Return the (x, y) coordinate for the center point of the cell that contains the specified text.  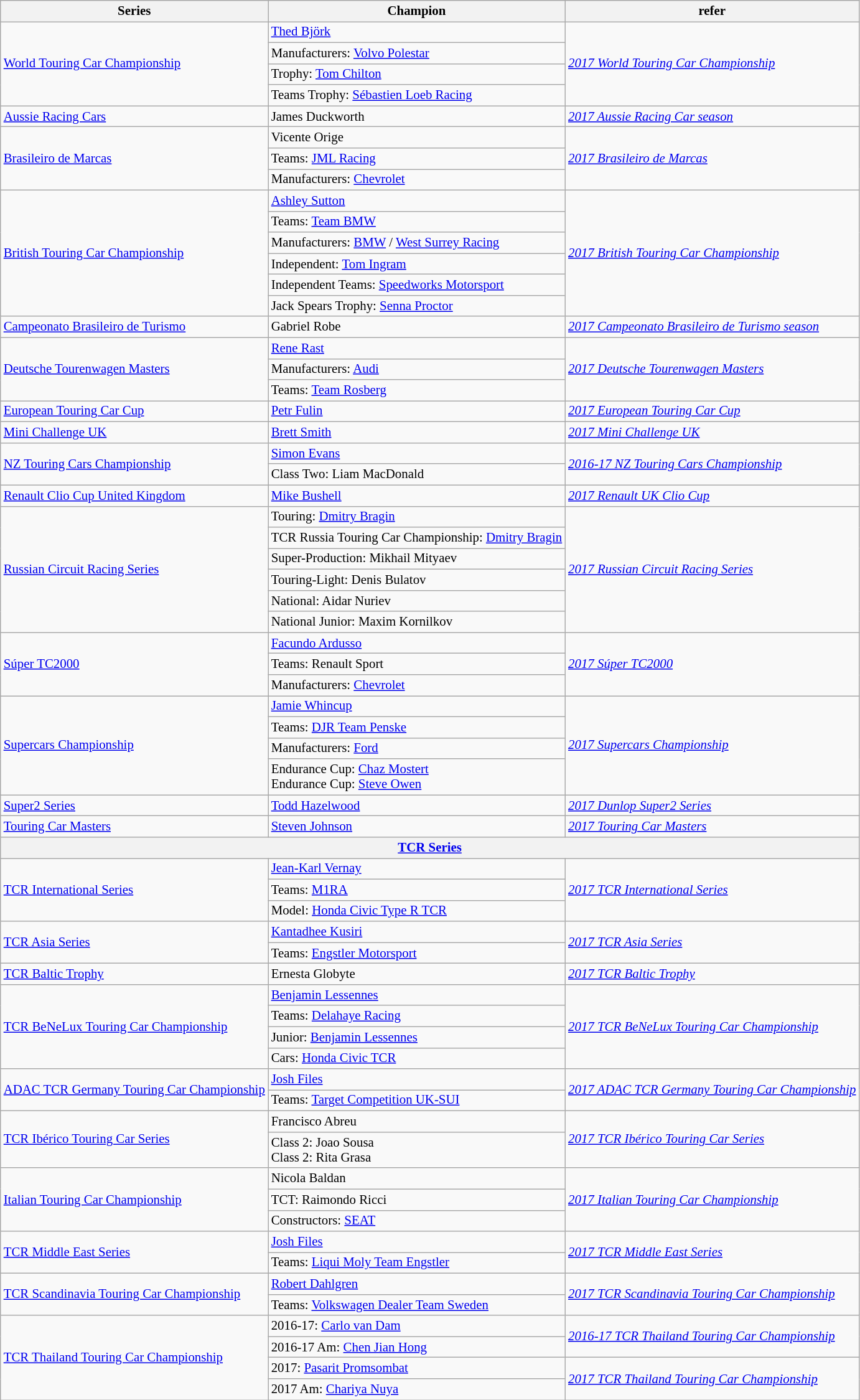
2017 Mini Challenge UK (712, 433)
Robert Dahlgren (417, 1284)
Francisco Abreu (417, 1122)
Model: Honda Civic Type R TCR (417, 911)
Mini Challenge UK (134, 433)
Jean-Karl Vernay (417, 868)
Manufacturers: Audi (417, 369)
2017 Italian Touring Car Championship (712, 1200)
TCR Series (430, 848)
Steven Johnson (417, 827)
2017 European Touring Car Cup (712, 411)
TCR Asia Series (134, 942)
2017 TCR Middle East Series (712, 1252)
2016-17 NZ Touring Cars Championship (712, 464)
2017 TCR Asia Series (712, 942)
Rene Rast (417, 348)
British Touring Car Championship (134, 253)
2017: Pasarit Promsombat (417, 1368)
Facundo Ardusso (417, 643)
Independent Teams: Speedworks Motorsport (417, 285)
Aussie Racing Cars (134, 116)
Súper TC2000 (134, 664)
Endurance Cup: Chaz MostertEndurance Cup: Steve Owen (417, 777)
Deutsche Tourenwagen Masters (134, 369)
TCR Russia Touring Car Championship: Dmitry Bragin (417, 538)
2017 Aussie Racing Car season (712, 116)
Manufacturers: Ford (417, 748)
Teams: Target Competition UK-SUI (417, 1101)
2017 TCR International Series (712, 890)
2017 Supercars Championship (712, 746)
2017 Brasileiro de Marcas (712, 159)
Champion (417, 11)
Teams Trophy: Sébastien Loeb Racing (417, 95)
Todd Hazelwood (417, 806)
TCR Middle East Series (134, 1252)
National Junior: Maxim Kornilkov (417, 622)
Gabriel Robe (417, 327)
James Duckworth (417, 116)
2017 TCR Baltic Trophy (712, 974)
Trophy: Tom Chilton (417, 74)
2016-17 Am: Chen Jian Hong (417, 1347)
2017 ADAC TCR Germany Touring Car Championship (712, 1090)
Super-Production: Mikhail Mityaev (417, 559)
Teams: Liqui Moly Team Engstler (417, 1263)
2017 Touring Car Masters (712, 827)
2017 TCR Thailand Touring Car Championship (712, 1379)
National: Aidar Nuriev (417, 601)
2016-17: Carlo van Dam (417, 1326)
Manufacturers: BMW / West Surrey Racing (417, 243)
Series (134, 11)
ADAC TCR Germany Touring Car Championship (134, 1090)
2017 World Touring Car Championship (712, 63)
2017 Renault UK Clio Cup (712, 496)
2017 Deutsche Tourenwagen Masters (712, 369)
TCR International Series (134, 890)
Simon Evans (417, 453)
Brett Smith (417, 433)
Italian Touring Car Championship (134, 1200)
Renault Clio Cup United Kingdom (134, 496)
Vicente Orige (417, 138)
Junior: Benjamin Lessennes (417, 1037)
Ernesta Globyte (417, 974)
Teams: JML Racing (417, 159)
Touring-Light: Denis Bulatov (417, 580)
NZ Touring Cars Championship (134, 464)
Independent: Tom Ingram (417, 264)
TCR Thailand Touring Car Championship (134, 1357)
refer (712, 11)
Manufacturers: Volvo Polestar (417, 53)
Class 2: Joao SousaClass 2: Rita Grasa (417, 1150)
Benjamin Lessennes (417, 995)
Russian Circuit Racing Series (134, 569)
Supercars Championship (134, 746)
TCR Ibérico Touring Car Series (134, 1140)
Teams: M1RA (417, 890)
2016-17 TCR Thailand Touring Car Championship (712, 1337)
Teams: Delahaye Racing (417, 1016)
Teams: Volkswagen Dealer Team Sweden (417, 1305)
TCT: Raimondo Ricci (417, 1200)
TCR Baltic Trophy (134, 974)
2017 Russian Circuit Racing Series (712, 569)
2017 British Touring Car Championship (712, 253)
TCR BeNeLux Touring Car Championship (134, 1026)
2017 Dunlop Super2 Series (712, 806)
Jamie Whincup (417, 707)
Cars: Honda Civic TCR (417, 1058)
Teams: Team Rosberg (417, 390)
Constructors: SEAT (417, 1221)
Super2 Series (134, 806)
Kantadhee Kusiri (417, 932)
World Touring Car Championship (134, 63)
2017 TCR BeNeLux Touring Car Championship (712, 1026)
Jack Spears Trophy: Senna Proctor (417, 306)
Brasileiro de Marcas (134, 159)
Touring: Dmitry Bragin (417, 517)
Ashley Sutton (417, 200)
Mike Bushell (417, 496)
2017 Am: Chariya Nuya (417, 1389)
2017 TCR Ibérico Touring Car Series (712, 1140)
2017 Súper TC2000 (712, 664)
Campeonato Brasileiro de Turismo (134, 327)
Nicola Baldan (417, 1178)
Thed Björk (417, 32)
Teams: Team BMW (417, 222)
Petr Fulin (417, 411)
Touring Car Masters (134, 827)
European Touring Car Cup (134, 411)
TCR Scandinavia Touring Car Championship (134, 1294)
Teams: DJR Team Penske (417, 727)
Class Two: Liam MacDonald (417, 474)
Teams: Engstler Motorsport (417, 953)
2017 Campeonato Brasileiro de Turismo season (712, 327)
Teams: Renault Sport (417, 664)
2017 TCR Scandinavia Touring Car Championship (712, 1294)
